Return [x, y] of the center of cell containing provided text 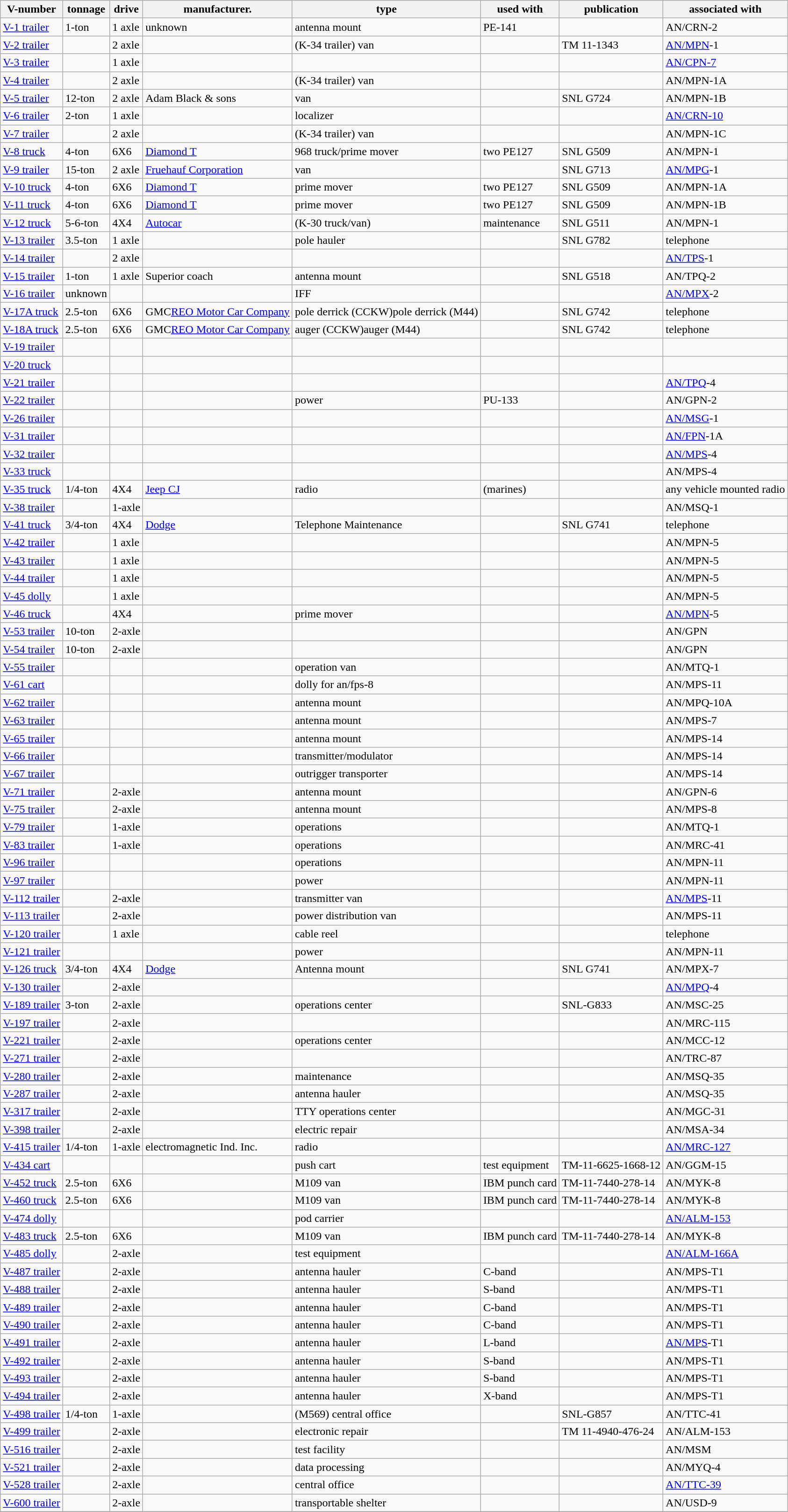
V-17A truck [32, 312]
electromagnetic Ind. Inc. [218, 1147]
V-10 truck [32, 187]
cable reel [386, 934]
5-6-ton [86, 223]
V-317 trailer [32, 1112]
V-13 trailer [32, 241]
V-96 trailer [32, 863]
V-75 trailer [32, 809]
AN/MSA-34 [725, 1129]
AN/TTC-39 [725, 1485]
V-46 truck [32, 614]
V-491 trailer [32, 1342]
V-41 truck [32, 525]
Fruehauf Corporation [218, 169]
AN/MRC-127 [725, 1147]
V-22 trailer [32, 400]
V-61 cart [32, 685]
V-121 trailer [32, 951]
associated with [725, 9]
V-189 trailer [32, 1005]
V-197 trailer [32, 1022]
V-11 truck [32, 205]
AN/MPX-2 [725, 294]
V-485 dolly [32, 1254]
SNL-G833 [611, 1005]
V-493 trailer [32, 1378]
transmitter van [386, 898]
central office [386, 1485]
Jeep CJ [218, 489]
SNL G511 [611, 223]
V-287 trailer [32, 1094]
pole derrick (CCKW)pole derrick (M44) [386, 312]
V-7 trailer [32, 134]
V-14 trailer [32, 258]
AN/TTC-41 [725, 1414]
V-4 trailer [32, 80]
(M569) central office [386, 1414]
AN/MPX-7 [725, 969]
operation van [386, 667]
AN/MSQ-1 [725, 507]
V-516 trailer [32, 1449]
V-498 trailer [32, 1414]
TM 11-4940-476-24 [611, 1432]
transportable shelter [386, 1503]
V-489 trailer [32, 1307]
manufacturer. [218, 9]
V-66 trailer [32, 756]
V-21 trailer [32, 383]
Autocar [218, 223]
V-67 trailer [32, 774]
AN/GGM-15 [725, 1165]
AN/TRC-87 [725, 1058]
AN/MRC-115 [725, 1022]
AN/MCC-12 [725, 1040]
type [386, 9]
V-18A truck [32, 329]
(marines) [520, 489]
AN/MPQ-4 [725, 987]
V-53 trailer [32, 632]
electric repair [386, 1129]
V-521 trailer [32, 1467]
TM 11-1343 [611, 45]
V-113 trailer [32, 916]
any vehicle mounted radio [725, 489]
V-483 truck [32, 1236]
V-55 trailer [32, 667]
V-45 dolly [32, 596]
V-452 truck [32, 1183]
V-415 trailer [32, 1147]
AN/TPQ-4 [725, 383]
Superior coach [218, 276]
V-120 trailer [32, 934]
AN/MSG-1 [725, 418]
V-number [32, 9]
L-band [520, 1342]
V-126 truck [32, 969]
V-112 trailer [32, 898]
V-398 trailer [32, 1129]
SNL G782 [611, 241]
15-ton [86, 169]
968 truck/prime mover [386, 151]
PU-133 [520, 400]
V-2 trailer [32, 45]
V-492 trailer [32, 1361]
AN/CRN-2 [725, 27]
V-8 truck [32, 151]
push cart [386, 1165]
V-490 trailer [32, 1325]
V-1 trailer [32, 27]
V-71 trailer [32, 792]
V-63 trailer [32, 720]
AN/MGC-31 [725, 1112]
AN/CRN-10 [725, 116]
3-ton [86, 1005]
localizer [386, 116]
pod carrier [386, 1218]
V-16 trailer [32, 294]
AN/TPQ-2 [725, 276]
3.5-ton [86, 241]
AN/FPN-1A [725, 436]
AN/MPS-7 [725, 720]
AN/GPN-6 [725, 792]
V-499 trailer [32, 1432]
V-43 trailer [32, 561]
power distribution van [386, 916]
V-26 trailer [32, 418]
V-32 trailer [32, 454]
(K-30 truck/van) [386, 223]
V-474 dolly [32, 1218]
V-31 trailer [32, 436]
Telephone Maintenance [386, 525]
V-65 trailer [32, 738]
SNL G724 [611, 98]
transmitter/modulator [386, 756]
data processing [386, 1467]
V-5 trailer [32, 98]
AN/USD-9 [725, 1503]
V-35 truck [32, 489]
2-ton [86, 116]
AN/TPS-1 [725, 258]
V-38 trailer [32, 507]
V-42 trailer [32, 543]
V-20 truck [32, 365]
AN/MPN-1C [725, 134]
V-130 trailer [32, 987]
V-6 trailer [32, 116]
SNL G713 [611, 169]
AN/MPQ-10A [725, 703]
V-83 trailer [32, 845]
V-280 trailer [32, 1076]
test facility [386, 1449]
AN/MRC-41 [725, 845]
AN/MPG-1 [725, 169]
dolly for an/fps-8 [386, 685]
V-434 cart [32, 1165]
Antenna mount [386, 969]
AN/MYQ-4 [725, 1467]
V-460 truck [32, 1200]
electronic repair [386, 1432]
V-488 trailer [32, 1289]
V-79 trailer [32, 827]
outrigger transporter [386, 774]
V-3 trailer [32, 63]
AN/MSC-25 [725, 1005]
V-19 trailer [32, 347]
V-487 trailer [32, 1271]
V-12 truck [32, 223]
V-221 trailer [32, 1040]
V-600 trailer [32, 1503]
V-9 trailer [32, 169]
V-62 trailer [32, 703]
drive [126, 9]
V-528 trailer [32, 1485]
used with [520, 9]
pole hauler [386, 241]
IFF [386, 294]
tonnage [86, 9]
SNL G518 [611, 276]
TM-11-6625-1668-12 [611, 1165]
AN/CPN-7 [725, 63]
auger (CCKW)auger (M44) [386, 329]
V-44 trailer [32, 578]
V-54 trailer [32, 649]
AN/MPS-8 [725, 809]
12-ton [86, 98]
X-band [520, 1396]
AN/GPN-2 [725, 400]
SNL-G857 [611, 1414]
PE-141 [520, 27]
V-97 trailer [32, 880]
V-33 truck [32, 471]
V-494 trailer [32, 1396]
publication [611, 9]
TTY operations center [386, 1112]
AN/ALM-166A [725, 1254]
V-271 trailer [32, 1058]
V-15 trailer [32, 276]
Adam Black & sons [218, 98]
AN/MSM [725, 1449]
